Search for the cell housing the specified text and yield its (x, y) center coordinate. 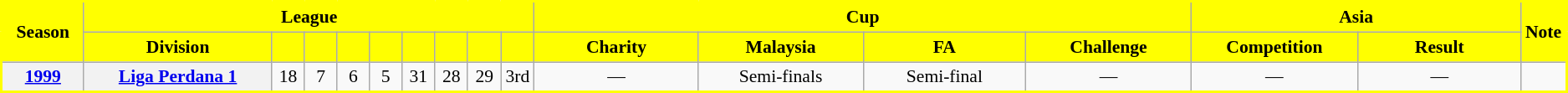
Result (1440, 47)
Malaysia (781, 47)
Charity (616, 47)
Cup (863, 17)
5 (386, 77)
Competition (1274, 47)
Challenge (1109, 47)
3rd (518, 77)
Liga Perdana 1 (177, 77)
Season (43, 32)
FA (945, 47)
Division (177, 47)
18 (288, 77)
7 (321, 77)
28 (452, 77)
29 (483, 77)
Note (1544, 32)
31 (418, 77)
League (309, 17)
6 (353, 77)
Semi-final (945, 77)
Asia (1356, 17)
Semi-finals (781, 77)
1999 (43, 77)
